From the cell containing the given text, extract its center point as (x, y) coordinate. 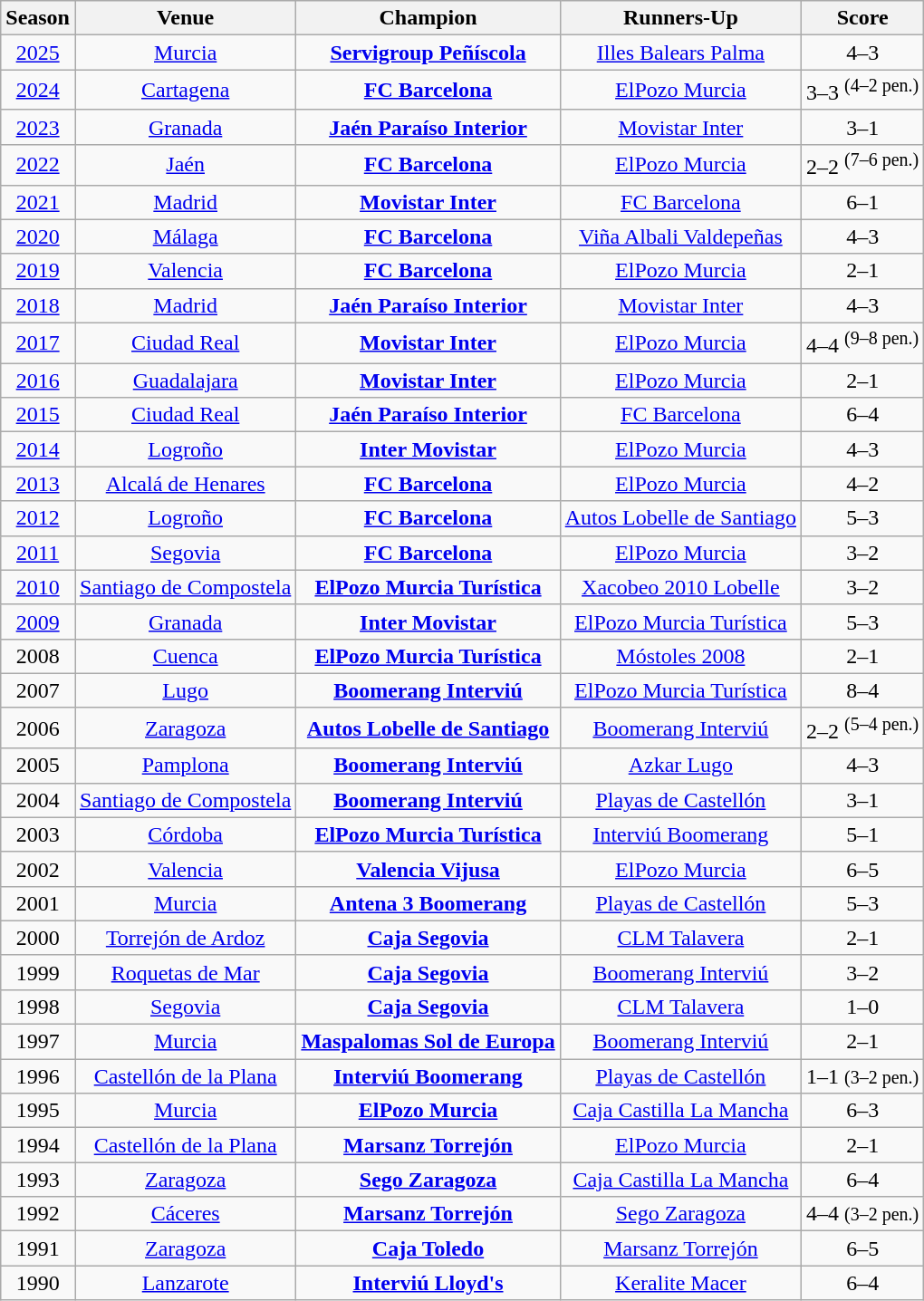
Champion (428, 18)
2022 (38, 165)
1–1 (3–2 pen.) (862, 1076)
Cartagena (185, 91)
2015 (38, 415)
Venue (185, 18)
1998 (38, 1007)
Guadalajara (185, 381)
1990 (38, 1283)
Jaén (185, 165)
1991 (38, 1248)
1999 (38, 972)
8–4 (862, 690)
Illes Balears Palma (680, 53)
2005 (38, 766)
2013 (38, 484)
Xacobeo 2010 Lobelle (680, 587)
6–3 (862, 1111)
Season (38, 18)
2019 (38, 271)
Torrejón de Ardoz (185, 938)
2024 (38, 91)
2000 (38, 938)
2002 (38, 869)
6–1 (862, 202)
Móstoles 2008 (680, 656)
2004 (38, 800)
2021 (38, 202)
1992 (38, 1214)
4–4 (3–2 pen.) (862, 1214)
Runners-Up (680, 18)
Cuenca (185, 656)
4–4 (9–8 pen.) (862, 342)
2014 (38, 449)
Maspalomas Sol de Europa (428, 1042)
2012 (38, 518)
2016 (38, 381)
Málaga (185, 236)
2025 (38, 53)
2003 (38, 834)
1993 (38, 1180)
Alcalá de Henares (185, 484)
Caja Toledo (428, 1248)
2018 (38, 305)
Interviú Lloyd's (428, 1283)
Lugo (185, 690)
2020 (38, 236)
Viña Albali Valdepeñas (680, 236)
2017 (38, 342)
Servigroup Peñíscola (428, 53)
2001 (38, 903)
2–2 (5–4 pen.) (862, 728)
1996 (38, 1076)
2023 (38, 127)
2009 (38, 622)
1–0 (862, 1007)
Roquetas de Mar (185, 972)
2010 (38, 587)
2007 (38, 690)
4–2 (862, 484)
Lanzarote (185, 1283)
Cáceres (185, 1214)
Azkar Lugo (680, 766)
Keralite Macer (680, 1283)
1994 (38, 1145)
3–3 (4–2 pen.) (862, 91)
1995 (38, 1111)
2006 (38, 728)
Score (862, 18)
2008 (38, 656)
Córdoba (185, 834)
2011 (38, 553)
1997 (38, 1042)
Pamplona (185, 766)
Antena 3 Boomerang (428, 903)
Valencia Vijusa (428, 869)
5–1 (862, 834)
2–2 (7–6 pen.) (862, 165)
